Return the (X, Y) coordinate for the center point of the cell that contains the specified text.  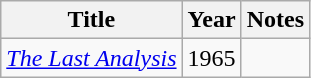
Title (92, 20)
Notes (275, 20)
Year (212, 20)
1965 (212, 58)
The Last Analysis (92, 58)
